Identify which cell holds the provided text, then report its (X, Y) central coordinate. 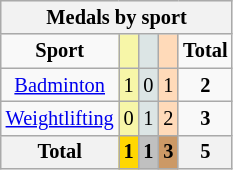
Badminton (60, 85)
Weightlifting (60, 118)
5 (205, 152)
Sport (60, 51)
Medals by sport (117, 17)
